Pinpoint the cell where the given text exists, returning its [x, y] midpoint coordinate. 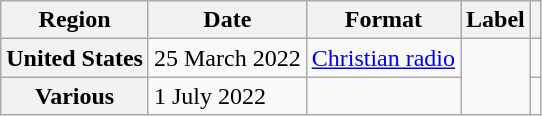
Christian radio [383, 58]
Format [383, 20]
Date [227, 20]
25 March 2022 [227, 58]
1 July 2022 [227, 96]
Region [75, 20]
United States [75, 58]
Label [496, 20]
Various [75, 96]
